Locate the cell with the specified text and output its (x, y) center coordinate. 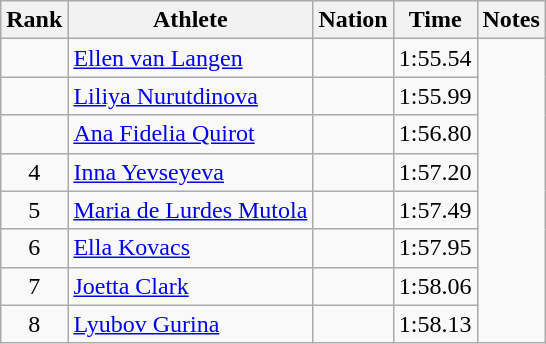
Maria de Lurdes Mutola (190, 210)
1:58.13 (435, 324)
Time (435, 20)
5 (34, 210)
6 (34, 248)
Athlete (190, 20)
4 (34, 172)
1:57.20 (435, 172)
Rank (34, 20)
Inna Yevseyeva (190, 172)
Ellen van Langen (190, 58)
1:56.80 (435, 134)
1:55.99 (435, 96)
Joetta Clark (190, 286)
1:57.95 (435, 248)
Nation (353, 20)
Lyubov Gurina (190, 324)
1:55.54 (435, 58)
Ana Fidelia Quirot (190, 134)
8 (34, 324)
Notes (511, 20)
7 (34, 286)
1:58.06 (435, 286)
Ella Kovacs (190, 248)
Liliya Nurutdinova (190, 96)
1:57.49 (435, 210)
